Return [x, y] of the center of cell containing provided text 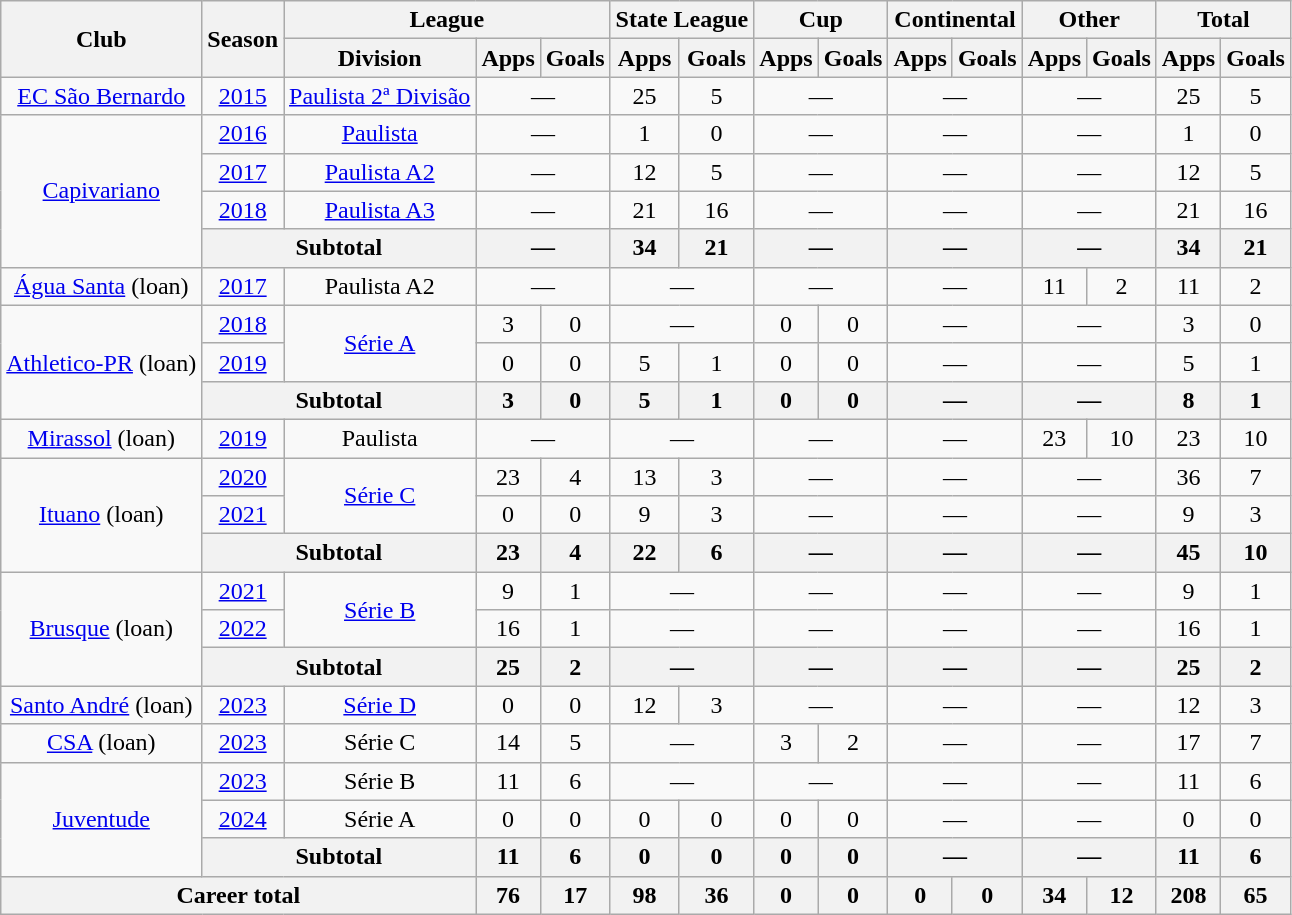
Ituano (loan) [102, 515]
2020 [243, 477]
Total [1223, 20]
Série D [380, 705]
8 [1188, 400]
Paulista A3 [380, 210]
Other [1089, 20]
Brusque (loan) [102, 629]
2015 [243, 96]
Paulista 2ª Divisão [380, 96]
Água Santa (loan) [102, 286]
76 [508, 895]
208 [1188, 895]
Career total [238, 895]
2016 [243, 134]
2022 [243, 629]
Cup [821, 20]
State League [682, 20]
98 [644, 895]
League [448, 20]
45 [1188, 553]
EC São Bernardo [102, 96]
Club [102, 39]
22 [644, 553]
CSA (loan) [102, 743]
65 [1256, 895]
Santo André (loan) [102, 705]
Athletico-PR (loan) [102, 362]
Season [243, 39]
2024 [243, 819]
Juventude [102, 819]
Continental [955, 20]
Mirassol (loan) [102, 438]
13 [644, 477]
14 [508, 743]
Capivariano [102, 191]
Division [380, 58]
